Extract the [x, y] coordinate from the center of the cell holding the provided text.  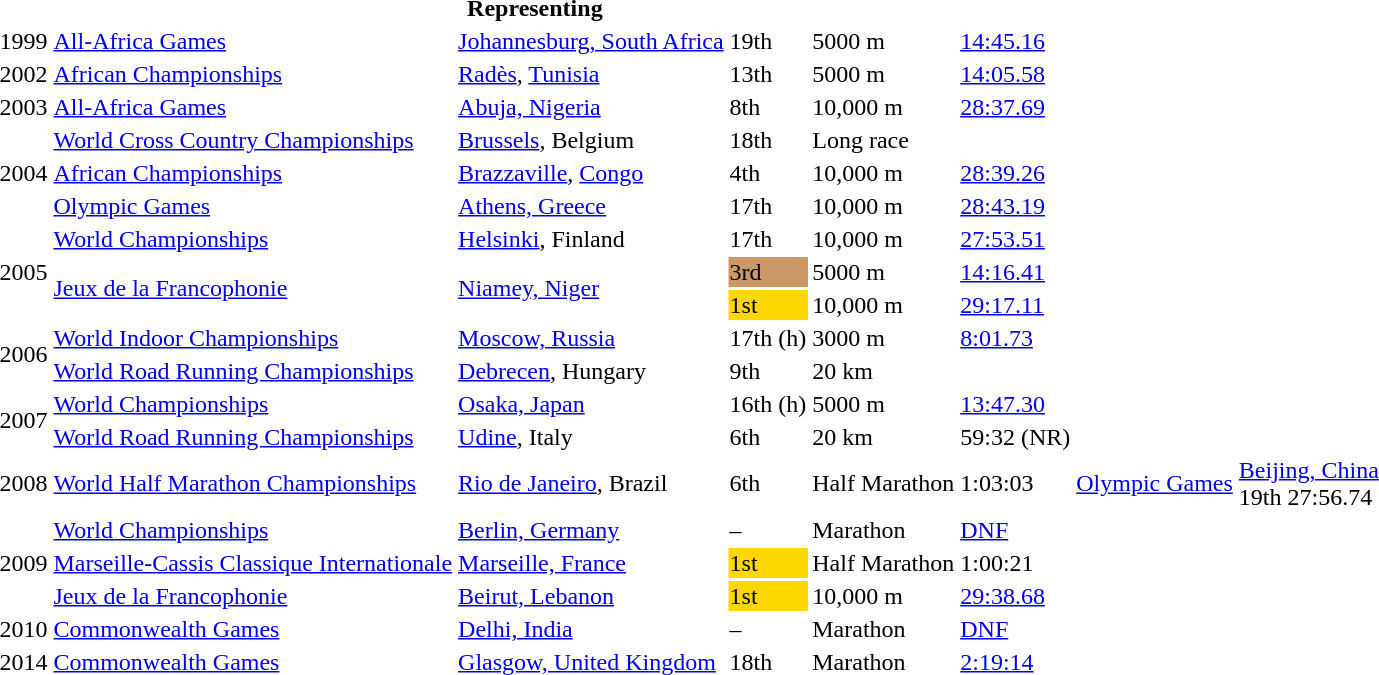
1:00:21 [1016, 563]
Niamey, Niger [592, 288]
13th [768, 74]
8:01.73 [1016, 338]
Johannesburg, South Africa [592, 41]
29:17.11 [1016, 305]
Berlin, Germany [592, 530]
14:05.58 [1016, 74]
Marseille-Cassis Classique Internationale [253, 563]
29:38.68 [1016, 596]
Debrecen, Hungary [592, 371]
World Cross Country Championships [253, 140]
Marseille, France [592, 563]
World Half Marathon Championships [253, 484]
3rd [768, 272]
28:37.69 [1016, 107]
Athens, Greece [592, 206]
1:03:03 [1016, 484]
Abuja, Nigeria [592, 107]
16th (h) [768, 404]
Brazzaville, Congo [592, 173]
28:39.26 [1016, 173]
8th [768, 107]
Osaka, Japan [592, 404]
4th [768, 173]
28:43.19 [1016, 206]
Brussels, Belgium [592, 140]
Delhi, India [592, 629]
19th [768, 41]
13:47.30 [1016, 404]
27:53.51 [1016, 239]
18th [768, 140]
Beirut, Lebanon [592, 596]
Helsinki, Finland [592, 239]
3000 m [884, 338]
14:16.41 [1016, 272]
Radès, Tunisia [592, 74]
Long race [884, 140]
Rio de Janeiro, Brazil [592, 484]
World Indoor Championships [253, 338]
Commonwealth Games [253, 629]
9th [768, 371]
Udine, Italy [592, 437]
59:32 (NR) [1016, 437]
17th (h) [768, 338]
Moscow, Russia [592, 338]
14:45.16 [1016, 41]
